Output the [x, y] coordinate of the center of the cell containing the given text.  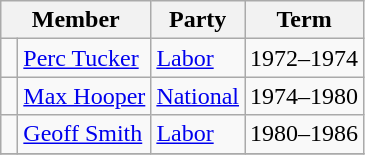
National [198, 96]
Geoff Smith [84, 134]
1980–1986 [304, 134]
Party [198, 20]
Max Hooper [84, 96]
Term [304, 20]
1972–1974 [304, 58]
Member [76, 20]
Perc Tucker [84, 58]
1974–1980 [304, 96]
